Find where the given text appears and provide that cell's center as (x, y) coordinate. 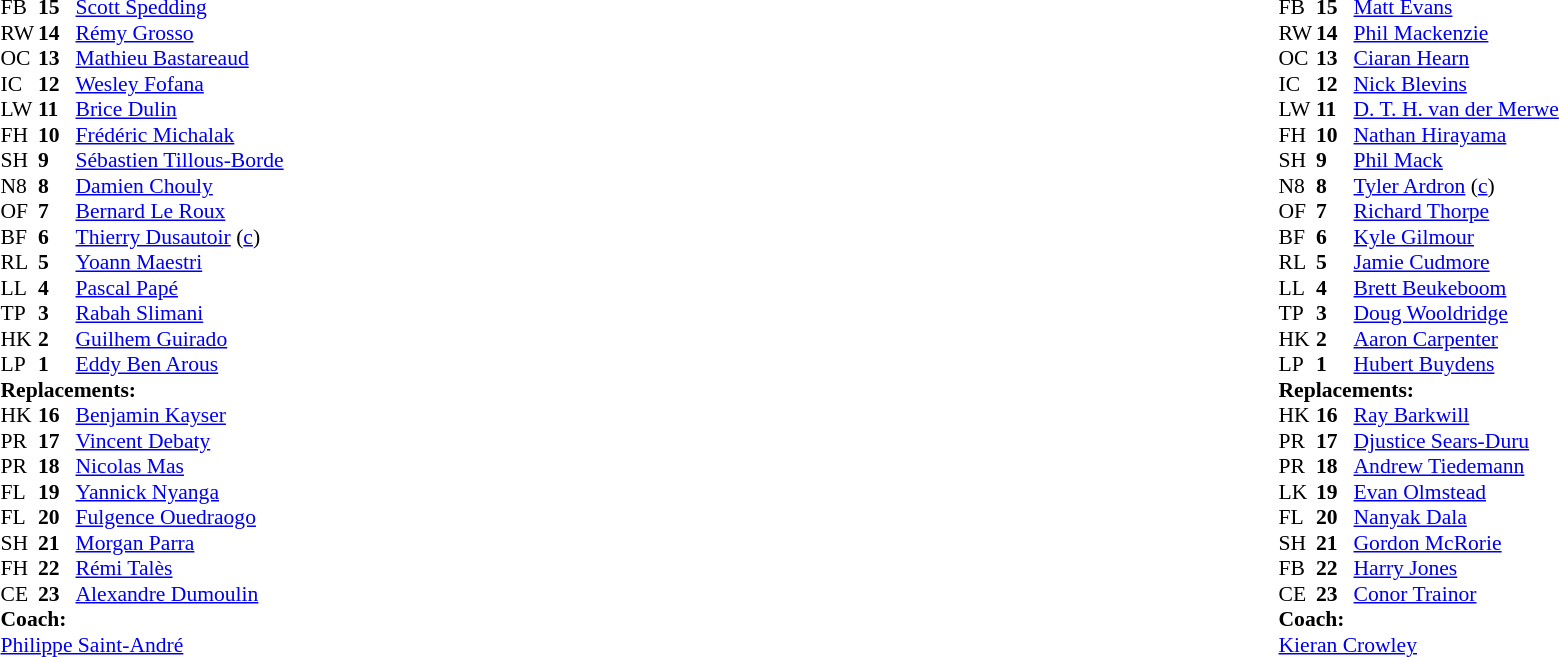
Ray Barkwill (1456, 415)
Hubert Buydens (1456, 365)
Sébastien Tillous-Borde (180, 161)
Tyler Ardron (c) (1456, 186)
Brett Beukeboom (1456, 288)
Evan Olmstead (1456, 492)
FB (1298, 569)
Jamie Cudmore (1456, 263)
Yannick Nyanga (180, 492)
Rémi Talès (180, 569)
Bernard Le Roux (180, 211)
Rabah Slimani (180, 313)
Guilhem Guirado (180, 339)
Harry Jones (1456, 569)
Nick Blevins (1456, 84)
Aaron Carpenter (1456, 339)
Nicolas Mas (180, 467)
Vincent Debaty (180, 441)
Wesley Fofana (180, 84)
Yoann Maestri (180, 263)
Nathan Hirayama (1456, 135)
Rémy Grosso (180, 33)
Benjamin Kayser (180, 415)
Thierry Dusautoir (c) (180, 237)
Djustice Sears-Duru (1456, 441)
Phil Mack (1456, 161)
Fulgence Ouedraogo (180, 517)
Pascal Papé (180, 288)
Alexandre Dumoulin (180, 594)
Damien Chouly (180, 186)
Brice Dulin (180, 109)
Eddy Ben Arous (180, 365)
Kyle Gilmour (1456, 237)
Phil Mackenzie (1456, 33)
Andrew Tiedemann (1456, 467)
Gordon McRorie (1456, 543)
Nanyak Dala (1456, 517)
Conor Trainor (1456, 594)
Richard Thorpe (1456, 211)
Frédéric Michalak (180, 135)
Morgan Parra (180, 543)
Mathieu Bastareaud (180, 59)
LK (1298, 492)
D. T. H. van der Merwe (1456, 109)
Ciaran Hearn (1456, 59)
Doug Wooldridge (1456, 313)
